Find where the given text appears and provide that cell's center as (X, Y) coordinate. 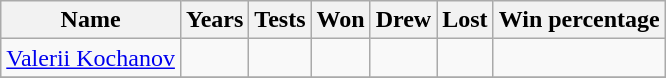
Win percentage (579, 20)
Years (214, 20)
Won (340, 20)
Lost (465, 20)
Name (91, 20)
Drew (404, 20)
Valerii Kochanov (91, 58)
Tests (280, 20)
